Return (X, Y) of the center of cell containing provided text 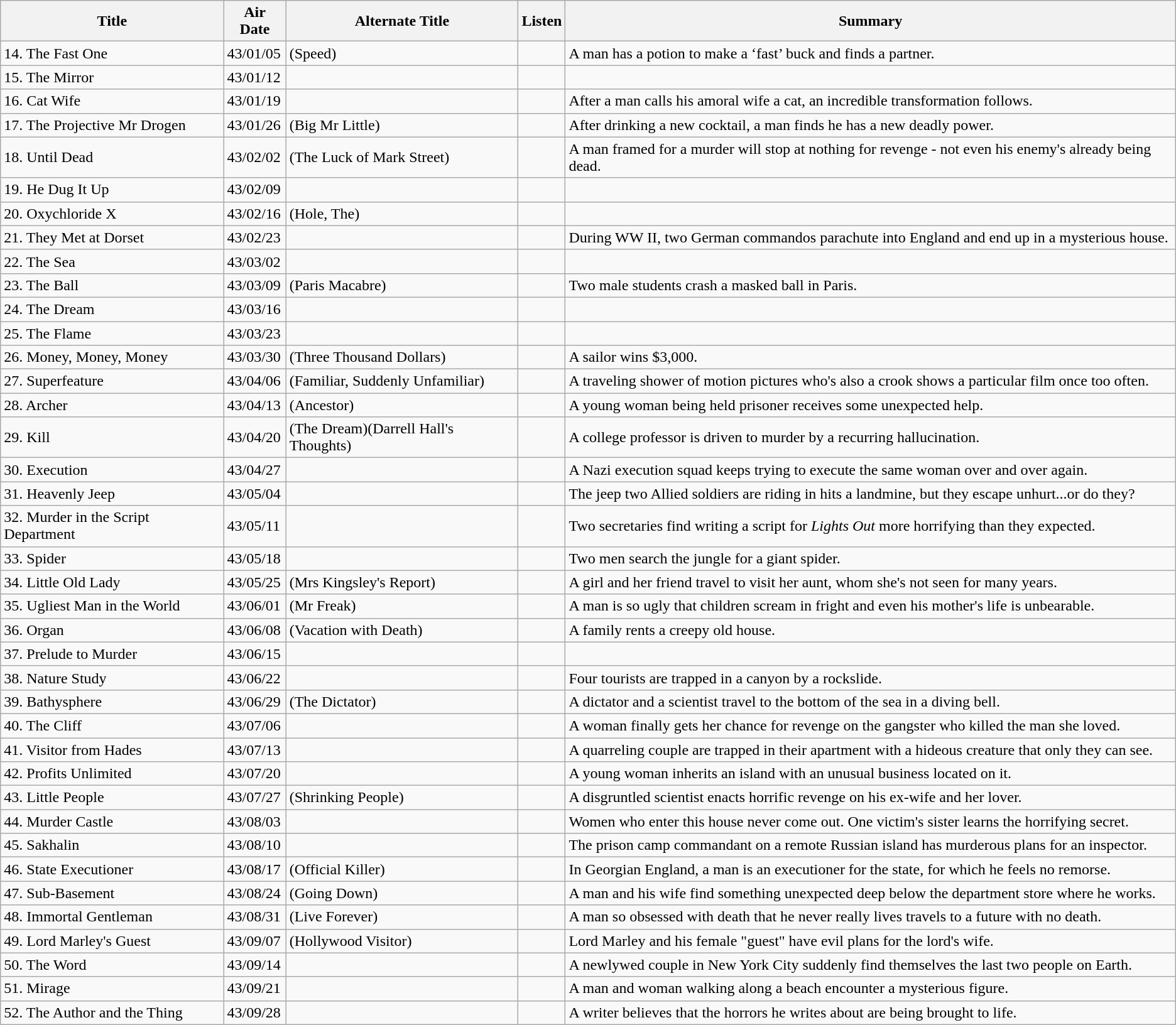
43/05/25 (255, 582)
39. Bathysphere (112, 702)
A disgruntled scientist enacts horrific revenge on his ex-wife and her lover. (871, 798)
21. They Met at Dorset (112, 237)
52. The Author and the Thing (112, 1012)
After a man calls his amoral wife a cat, an incredible transformation follows. (871, 101)
15. The Mirror (112, 77)
A writer believes that the horrors he writes about are being brought to life. (871, 1012)
(Three Thousand Dollars) (402, 357)
Two secretaries find writing a script for Lights Out more horrifying than they expected. (871, 526)
43/07/13 (255, 749)
17. The Projective Mr Drogen (112, 125)
43/01/12 (255, 77)
43/04/20 (255, 437)
(Official Killer) (402, 869)
43/03/02 (255, 261)
28. Archer (112, 405)
Lord Marley and his female "guest" have evil plans for the lord's wife. (871, 941)
37. Prelude to Murder (112, 654)
A traveling shower of motion pictures who's also a crook shows a particular film once too often. (871, 381)
43/01/26 (255, 125)
(Big Mr Little) (402, 125)
(Hollywood Visitor) (402, 941)
(Live Forever) (402, 917)
(Going Down) (402, 893)
Air Date (255, 21)
43/06/29 (255, 702)
43/08/03 (255, 822)
A family rents a creepy old house. (871, 630)
Alternate Title (402, 21)
41. Visitor from Hades (112, 749)
Women who enter this house never come out. One victim's sister learns the horrifying secret. (871, 822)
A man so obsessed with death that he never really lives travels to a future with no death. (871, 917)
43/03/09 (255, 285)
(The Luck of Mark Street) (402, 157)
14. The Fast One (112, 53)
Two men search the jungle for a giant spider. (871, 558)
43/01/19 (255, 101)
43/06/22 (255, 678)
The jeep two Allied soldiers are riding in hits a landmine, but they escape unhurt...or do they? (871, 494)
43/09/21 (255, 989)
49. Lord Marley's Guest (112, 941)
43/04/13 (255, 405)
(Mr Freak) (402, 606)
43/09/14 (255, 965)
A dictator and a scientist travel to the bottom of the sea in a diving bell. (871, 702)
(Vacation with Death) (402, 630)
43/06/08 (255, 630)
50. The Word (112, 965)
43/08/10 (255, 845)
A young woman inherits an island with an unusual business located on it. (871, 774)
43/02/02 (255, 157)
Four tourists are trapped in a canyon by a rockslide. (871, 678)
43/05/11 (255, 526)
31. Heavenly Jeep (112, 494)
42. Profits Unlimited (112, 774)
43/08/24 (255, 893)
18. Until Dead (112, 157)
During WW II, two German commandos parachute into England and end up in a mysterious house. (871, 237)
51. Mirage (112, 989)
20. Oxychloride X (112, 214)
(The Dream)(Darrell Hall's Thoughts) (402, 437)
A newlywed couple in New York City suddenly find themselves the last two people on Earth. (871, 965)
A sailor wins $3,000. (871, 357)
43/02/09 (255, 190)
43/05/18 (255, 558)
43/02/16 (255, 214)
43/08/17 (255, 869)
43/02/23 (255, 237)
48. Immortal Gentleman (112, 917)
35. Ugliest Man in the World (112, 606)
(Ancestor) (402, 405)
33. Spider (112, 558)
(Shrinking People) (402, 798)
(Mrs Kingsley's Report) (402, 582)
A college professor is driven to murder by a recurring hallucination. (871, 437)
40. The Cliff (112, 725)
43/08/31 (255, 917)
Title (112, 21)
47. Sub-Basement (112, 893)
A man framed for a murder will stop at nothing for revenge - not even his enemy's already being dead. (871, 157)
43/03/16 (255, 309)
27. Superfeature (112, 381)
38. Nature Study (112, 678)
43/01/05 (255, 53)
43. Little People (112, 798)
32. Murder in the Script Department (112, 526)
43/04/06 (255, 381)
A Nazi execution squad keeps trying to execute the same woman over and over again. (871, 470)
43/03/30 (255, 357)
(Hole, The) (402, 214)
A man and his wife find something unexpected deep below the department store where he works. (871, 893)
A woman finally gets her chance for revenge on the gangster who killed the man she loved. (871, 725)
36. Organ (112, 630)
43/07/20 (255, 774)
16. Cat Wife (112, 101)
Two male students crash a masked ball in Paris. (871, 285)
(Speed) (402, 53)
43/05/04 (255, 494)
24. The Dream (112, 309)
34. Little Old Lady (112, 582)
43/06/15 (255, 654)
(Familiar, Suddenly Unfamiliar) (402, 381)
23. The Ball (112, 285)
A man is so ugly that children scream in fright and even his mother's life is unbearable. (871, 606)
43/09/28 (255, 1012)
46. State Executioner (112, 869)
30. Execution (112, 470)
44. Murder Castle (112, 822)
43/03/23 (255, 334)
45. Sakhalin (112, 845)
A girl and her friend travel to visit her aunt, whom she's not seen for many years. (871, 582)
43/04/27 (255, 470)
43/06/01 (255, 606)
In Georgian England, a man is an executioner for the state, for which he feels no remorse. (871, 869)
29. Kill (112, 437)
43/07/06 (255, 725)
After drinking a new cocktail, a man finds he has a new deadly power. (871, 125)
19. He Dug It Up (112, 190)
The prison camp commandant on a remote Russian island has murderous plans for an inspector. (871, 845)
Listen (542, 21)
43/07/27 (255, 798)
A quarreling couple are trapped in their apartment with a hideous creature that only they can see. (871, 749)
(Paris Macabre) (402, 285)
26. Money, Money, Money (112, 357)
25. The Flame (112, 334)
(The Dictator) (402, 702)
22. The Sea (112, 261)
A man has a potion to make a ‘fast’ buck and finds a partner. (871, 53)
A young woman being held prisoner receives some unexpected help. (871, 405)
Summary (871, 21)
43/09/07 (255, 941)
A man and woman walking along a beach encounter a mysterious figure. (871, 989)
